Extract the [X, Y] coordinate from the center of the cell holding the provided text.  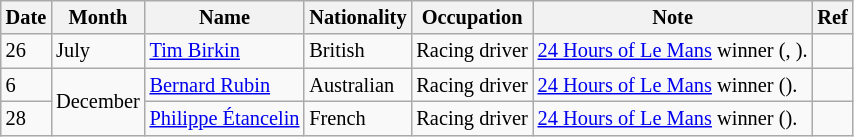
Month [98, 17]
28 [26, 118]
Australian [358, 85]
Name [225, 17]
6 [26, 85]
Date [26, 17]
July [98, 51]
French [358, 118]
British [358, 51]
Philippe Étancelin [225, 118]
Bernard Rubin [225, 85]
Nationality [358, 17]
Note [673, 17]
December [98, 102]
26 [26, 51]
24 Hours of Le Mans winner (, ). [673, 51]
Occupation [472, 17]
Tim Birkin [225, 51]
Ref [832, 17]
